Find where the given text appears and provide that cell's center as (X, Y) coordinate. 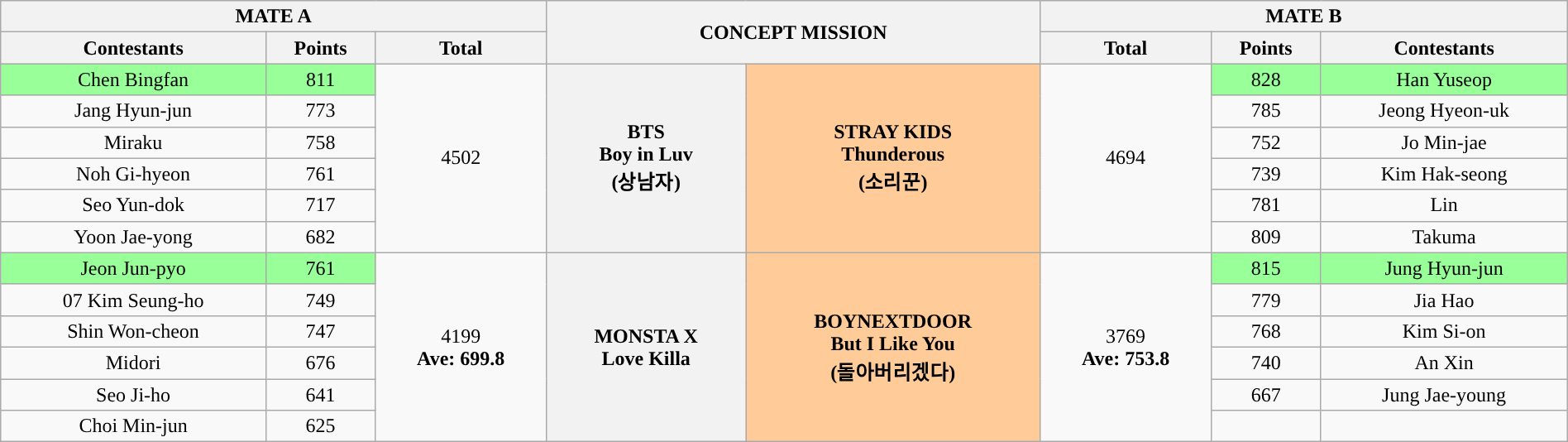
07 Kim Seung-ho (134, 300)
758 (320, 142)
Noh Gi-hyeon (134, 174)
Jia Hao (1444, 300)
Jeon Jun-pyo (134, 268)
4694 (1126, 158)
Jo Min-jae (1444, 142)
781 (1265, 205)
752 (1265, 142)
682 (320, 237)
625 (320, 426)
Jeong Hyeon-uk (1444, 111)
Seo Ji-ho (134, 395)
Han Yuseop (1444, 79)
785 (1265, 111)
Chen Bingfan (134, 79)
Choi Min-jun (134, 426)
BTSBoy in Luv(상남자) (647, 158)
773 (320, 111)
BOYNEXTDOORBut I Like You(돌아버리겠다) (893, 347)
MATE A (274, 17)
MATE B (1304, 17)
CONCEPT MISSION (794, 32)
4199Ave: 699.8 (461, 347)
Miraku (134, 142)
An Xin (1444, 363)
667 (1265, 395)
641 (320, 395)
Yoon Jae-yong (134, 237)
Jung Hyun-jun (1444, 268)
828 (1265, 79)
Jung Jae-young (1444, 395)
739 (1265, 174)
809 (1265, 237)
779 (1265, 300)
Kim Si-on (1444, 331)
Jang Hyun-jun (134, 111)
740 (1265, 363)
3769Ave: 753.8 (1126, 347)
749 (320, 300)
717 (320, 205)
Seo Yun-dok (134, 205)
Takuma (1444, 237)
Shin Won-cheon (134, 331)
STRAY KIDSThunderous(소리꾼) (893, 158)
676 (320, 363)
4502 (461, 158)
747 (320, 331)
Midori (134, 363)
Lin (1444, 205)
811 (320, 79)
815 (1265, 268)
Kim Hak-seong (1444, 174)
MONSTA XLove Killa (647, 347)
768 (1265, 331)
